Detect which cell encompasses the target text, then output its [X, Y] center coordinate. 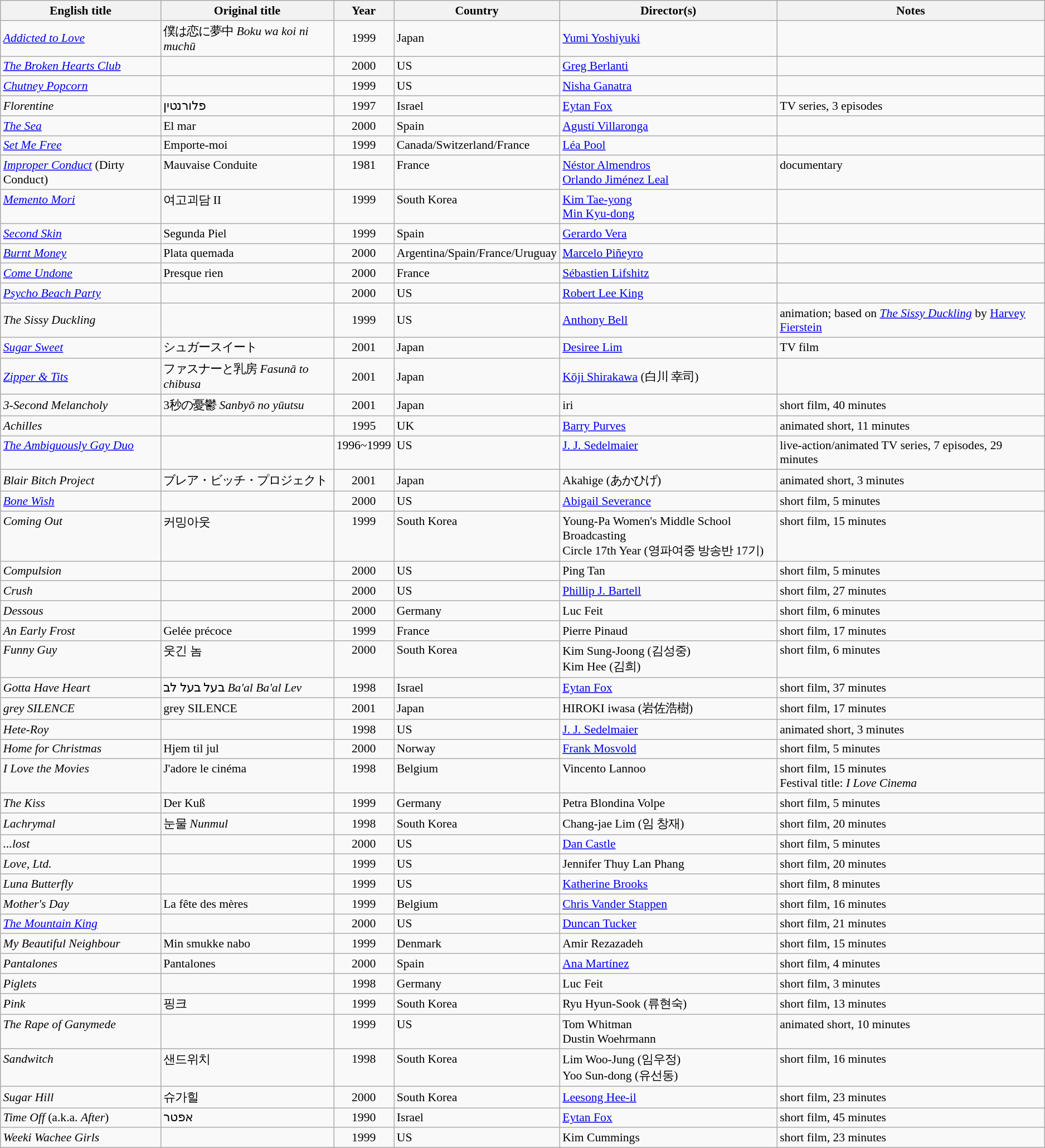
Amir Rezazadeh [668, 944]
An Early Frost [80, 631]
Zipper & Tits [80, 377]
short film, 21 minutes [911, 924]
Coming Out [80, 536]
short film, 4 minutes [911, 964]
여고괴담 II [247, 206]
Canada/Switzerland/France [477, 145]
1990 [364, 1118]
live-action/animated TV series, 7 episodes, 29 minutes [911, 453]
...lost [80, 844]
Come Undone [80, 274]
Lim Woo-Jung (임우정) Yoo Sun-dong (유선동) [668, 1068]
HIROKI iwasa (岩佐浩樹) [668, 709]
Presque rien [247, 274]
Funny Guy [80, 659]
Sébastien Lifshitz [668, 274]
Chang-jae Lim (임 창재) [668, 824]
Segunda Piel [247, 234]
Ping Tan [668, 571]
short film, 37 minutes [911, 688]
Ryu Hyun-Sook (류현숙) [668, 1004]
Robert Lee King [668, 293]
The Broken Hearts Club [80, 66]
Frank Mosvold [668, 749]
Jennifer Thuy Lan Phang [668, 864]
Akahige (あかひげ) [668, 480]
Piglets [80, 984]
Abigail Severance [668, 502]
UK [477, 426]
Chris Vander Stappen [668, 904]
Dessous [80, 611]
Argentina/Spain/France/Uruguay [477, 254]
Hjem til jul [247, 749]
Director(s) [668, 11]
El mar [247, 126]
The Ambiguously Gay Duo [80, 453]
Emporte-moi [247, 145]
short film, 27 minutes [911, 591]
웃긴 놈 [247, 659]
Anthony Bell [668, 320]
English title [80, 11]
Set Me Free [80, 145]
Denmark [477, 944]
Yumi Yoshiyuki [668, 38]
Leesong Hee-il [668, 1097]
Sugar Sweet [80, 348]
Pierre Pinaud [668, 631]
1995 [364, 426]
Vincento Lannoo [668, 776]
בעל בעל לב Ba'al Ba'al Lev [247, 688]
Improper Conduct (Dirty Conduct) [80, 173]
3秒の憂鬱 Sanbyō no yūutsu [247, 406]
Original title [247, 11]
커밍아웃 [247, 536]
Year [364, 11]
Plata quemada [247, 254]
Ana Martínez [668, 964]
Burnt Money [80, 254]
Sugar Hill [80, 1097]
Country [477, 11]
3-Second Melancholy [80, 406]
Compulsion [80, 571]
1997 [364, 106]
TV series, 3 episodes [911, 106]
Luna Butterfly [80, 884]
Memento Mori [80, 206]
Gotta Have Heart [80, 688]
short film, 15 minutes Festival title: I Love Cinema [911, 776]
Love, Ltd. [80, 864]
슈가힐 [247, 1097]
My Beautiful Neighbour [80, 944]
animated short, 11 minutes [911, 426]
iri [668, 406]
Chutney Popcorn [80, 86]
Tom Whitman Dustin Woehrmann [668, 1032]
short film, 13 minutes [911, 1004]
Min smukke nabo [247, 944]
short film, 3 minutes [911, 984]
Home for Christmas [80, 749]
Crush [80, 591]
Greg Berlanti [668, 66]
documentary [911, 173]
Florentine [80, 106]
シュガースイート [247, 348]
Kōji Shirakawa (白川 幸司) [668, 377]
La fête des mères [247, 904]
TV film [911, 348]
short film, 8 minutes [911, 884]
Barry Purves [668, 426]
J'adore le cinéma [247, 776]
Kim Sung-Joong (김성중) Kim Hee (김희) [668, 659]
אפטר [247, 1118]
Gelée précoce [247, 631]
僕は恋に夢中 Boku wa koi ni muchū [247, 38]
Gerardo Vera [668, 234]
Duncan Tucker [668, 924]
animated short, 10 minutes [911, 1032]
The Kiss [80, 803]
פלורנטין [247, 106]
Second Skin [80, 234]
Kim Tae-yong Min Kyu-dong [668, 206]
ブレア・ビッチ・プロジェクト [247, 480]
Kim Cummings [668, 1138]
1981 [364, 173]
Néstor Almendros Orlando Jiménez Leal [668, 173]
Time Off (a.k.a. After) [80, 1118]
Der Kuß [247, 803]
Mother's Day [80, 904]
The Sissy Duckling [80, 320]
Katherine Brooks [668, 884]
animation; based on The Sissy Duckling by Harvey Fierstein [911, 320]
Agustí Villaronga [668, 126]
Lachrymal [80, 824]
Young-Pa Women's Middle School Broadcasting Circle 17th Year (영파여중 방송반 17기) [668, 536]
샌드위치 [247, 1068]
short film, 40 minutes [911, 406]
Dan Castle [668, 844]
Addicted to Love [80, 38]
I Love the Movies [80, 776]
Mauvaise Conduite [247, 173]
The Rape of Ganymede [80, 1032]
핑크 [247, 1004]
short film, 45 minutes [911, 1118]
Norway [477, 749]
Léa Pool [668, 145]
Pink [80, 1004]
ファスナーと乳房 Fasunā to chibusa [247, 377]
Hete-Roy [80, 729]
Petra Blondina Volpe [668, 803]
Nisha Ganatra [668, 86]
1996~1999 [364, 453]
Bone Wish [80, 502]
Achilles [80, 426]
The Sea [80, 126]
Blair Bitch Project [80, 480]
Notes [911, 11]
Desiree Lim [668, 348]
눈물 Nunmul [247, 824]
Phillip J. Bartell [668, 591]
Sandwitch [80, 1068]
Weeki Wachee Girls [80, 1138]
Psycho Beach Party [80, 293]
The Mountain King [80, 924]
Marcelo Piñeyro [668, 254]
